Locate the cell with the specified text and output its [x, y] center coordinate. 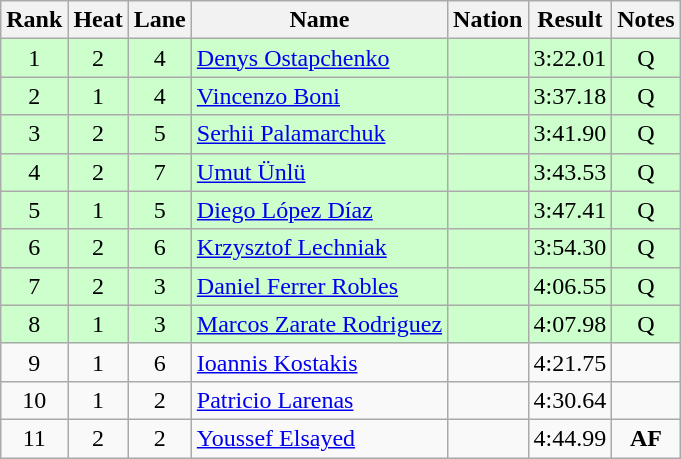
4:21.75 [570, 362]
4:07.98 [570, 324]
Umut Ünlü [319, 172]
AF [646, 438]
Daniel Ferrer Robles [319, 286]
Serhii Palamarchuk [319, 134]
4:44.99 [570, 438]
Youssef Elsayed [319, 438]
4:30.64 [570, 400]
Result [570, 20]
9 [34, 362]
Lane [160, 20]
Vincenzo Boni [319, 96]
3:47.41 [570, 210]
3:37.18 [570, 96]
Diego López Díaz [319, 210]
10 [34, 400]
4:06.55 [570, 286]
Nation [488, 20]
Denys Ostapchenko [319, 58]
3:41.90 [570, 134]
8 [34, 324]
Krzysztof Lechniak [319, 248]
Rank [34, 20]
3:54.30 [570, 248]
11 [34, 438]
Heat [98, 20]
Marcos Zarate Rodriguez [319, 324]
3:22.01 [570, 58]
Ioannis Kostakis [319, 362]
3:43.53 [570, 172]
Patricio Larenas [319, 400]
Name [319, 20]
Notes [646, 20]
